Output the (X, Y) coordinate of the center of the cell containing the given text.  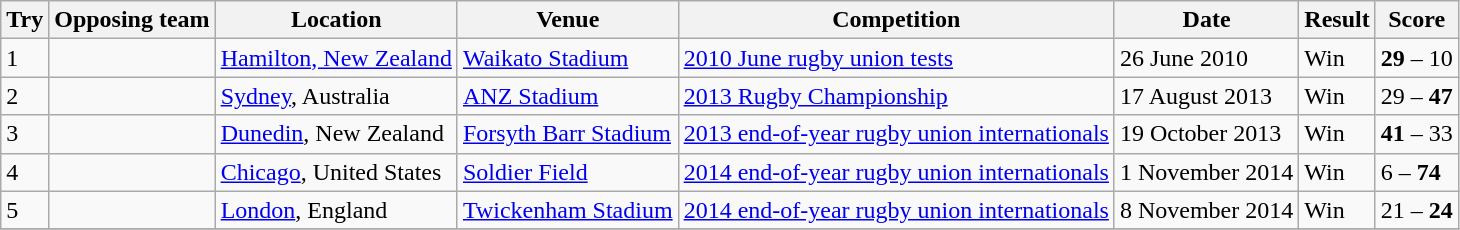
2013 Rugby Championship (896, 96)
29 – 10 (1416, 58)
41 – 33 (1416, 134)
Location (336, 20)
Date (1206, 20)
1 (25, 58)
Forsyth Barr Stadium (568, 134)
Competition (896, 20)
Hamilton, New Zealand (336, 58)
19 October 2013 (1206, 134)
Chicago, United States (336, 172)
4 (25, 172)
2 (25, 96)
21 – 24 (1416, 210)
1 November 2014 (1206, 172)
Score (1416, 20)
2013 end-of-year rugby union internationals (896, 134)
29 – 47 (1416, 96)
6 – 74 (1416, 172)
26 June 2010 (1206, 58)
Venue (568, 20)
Dunedin, New Zealand (336, 134)
Waikato Stadium (568, 58)
Result (1337, 20)
Soldier Field (568, 172)
Twickenham Stadium (568, 210)
Opposing team (132, 20)
8 November 2014 (1206, 210)
3 (25, 134)
2010 June rugby union tests (896, 58)
ANZ Stadium (568, 96)
London, England (336, 210)
Try (25, 20)
Sydney, Australia (336, 96)
5 (25, 210)
17 August 2013 (1206, 96)
